Find where the given text appears and provide that cell's center as [X, Y] coordinate. 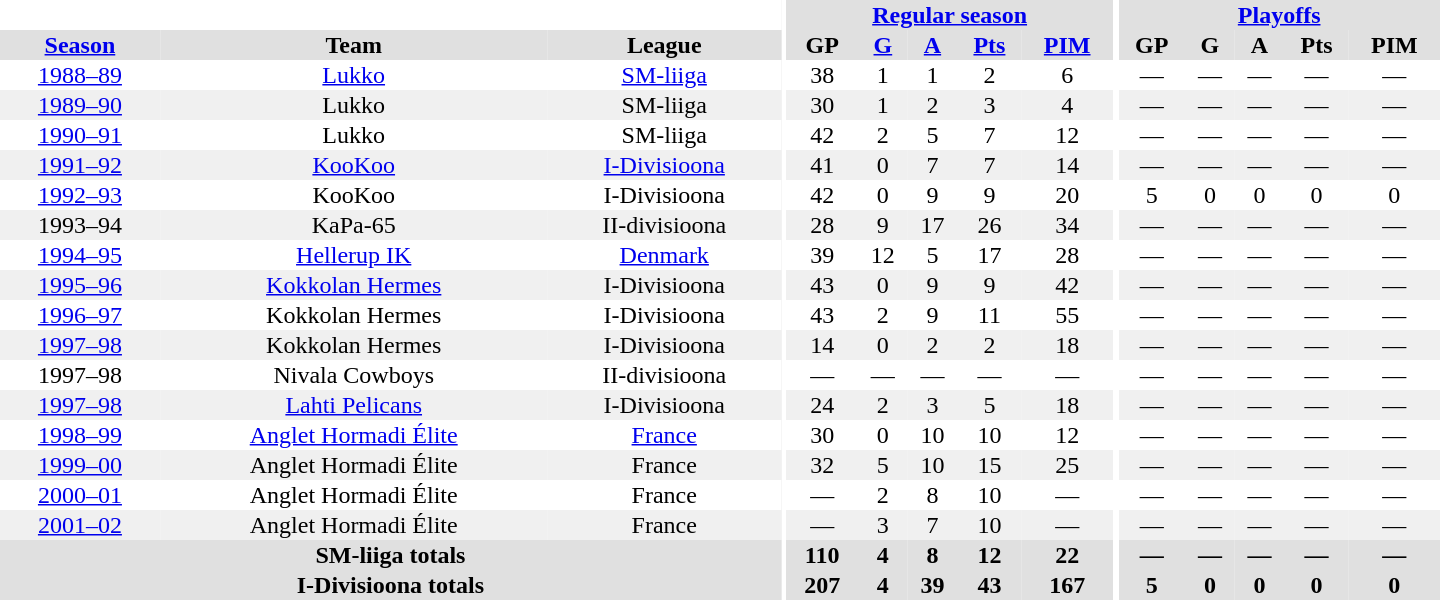
25 [1068, 465]
2001–02 [80, 525]
Playoffs [1279, 15]
1998–99 [80, 435]
11 [989, 315]
Hellerup IK [354, 255]
1993–94 [80, 225]
KaPa-65 [354, 225]
1996–97 [80, 315]
1995–96 [80, 285]
1994–95 [80, 255]
1999–00 [80, 465]
Lahti Pelicans [354, 405]
Team [354, 45]
League [664, 45]
15 [989, 465]
41 [822, 165]
Regular season [949, 15]
55 [1068, 315]
24 [822, 405]
1988–89 [80, 75]
6 [1068, 75]
Season [80, 45]
I-Divisioona totals [390, 585]
22 [1068, 555]
110 [822, 555]
34 [1068, 225]
SM-liiga totals [390, 555]
1992–93 [80, 195]
Nivala Cowboys [354, 375]
38 [822, 75]
1991–92 [80, 165]
32 [822, 465]
1989–90 [80, 105]
26 [989, 225]
207 [822, 585]
20 [1068, 195]
Denmark [664, 255]
2000–01 [80, 495]
1990–91 [80, 135]
167 [1068, 585]
